Capture the cell that displays the provided text and extract its (x, y) central coordinate. 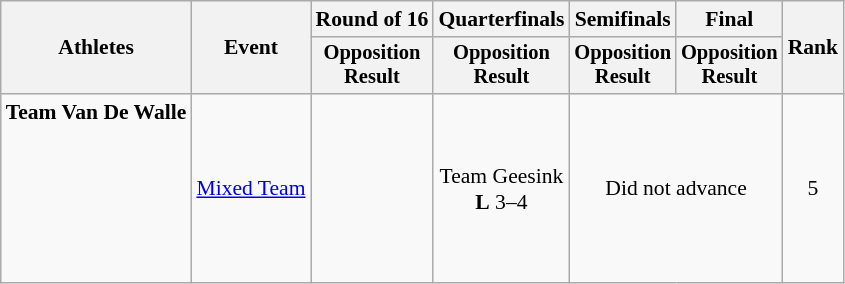
Rank (814, 48)
Did not advance (676, 188)
Quarterfinals (501, 19)
Event (250, 48)
Athletes (96, 48)
Round of 16 (372, 19)
Final (730, 19)
Team Van De Walle (96, 188)
Mixed Team (250, 188)
5 (814, 188)
Team GeesinkL 3–4 (501, 188)
Semifinals (622, 19)
